Extract the (x, y) coordinate from the center of the cell holding the provided text.  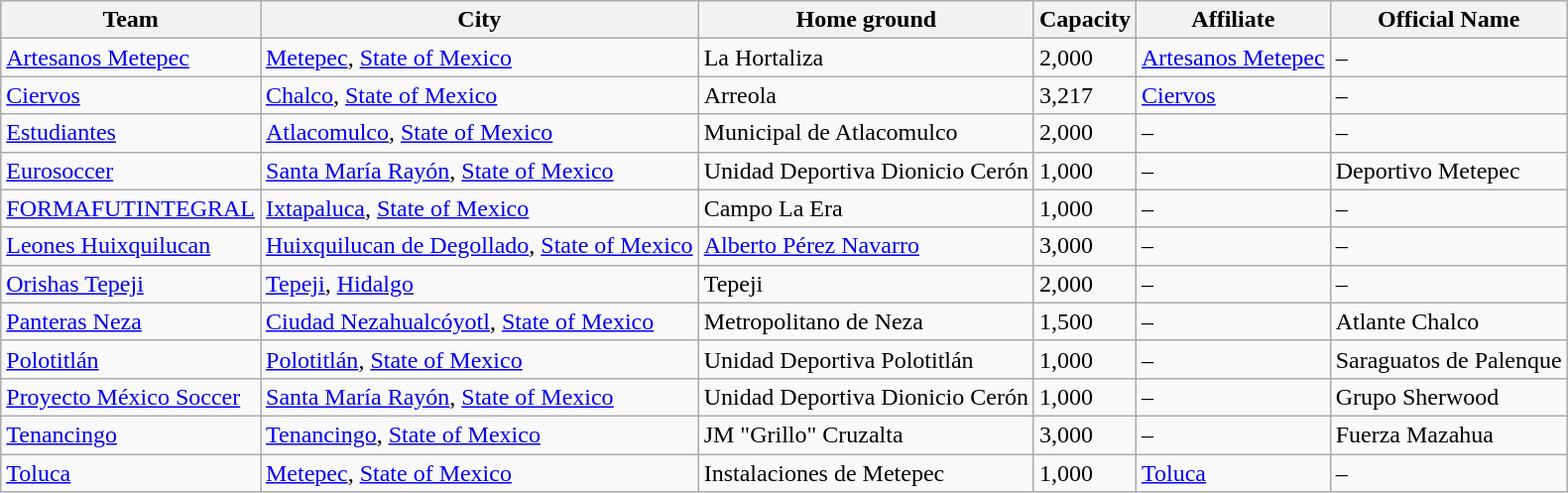
Orishas Tepeji (131, 284)
Official Name (1448, 20)
Capacity (1085, 20)
Huixquilucan de Degollado, State of Mexico (479, 246)
Tepeji, Hidalgo (479, 284)
JM "Grillo" Cruzalta (866, 434)
Atlante Chalco (1448, 321)
Saraguatos de Palenque (1448, 359)
Eurosoccer (131, 171)
Alberto Pérez Navarro (866, 246)
Ixtapaluca, State of Mexico (479, 208)
Ciudad Nezahualcóyotl, State of Mexico (479, 321)
Municipal de Atlacomulco (866, 133)
Unidad Deportiva Polotitlán (866, 359)
Polotitlán, State of Mexico (479, 359)
Campo La Era (866, 208)
Deportivo Metepec (1448, 171)
Instalaciones de Metepec (866, 473)
Fuerza Mazahua (1448, 434)
3,217 (1085, 95)
Panteras Neza (131, 321)
Chalco, State of Mexico (479, 95)
FORMAFUTINTEGRAL (131, 208)
Estudiantes (131, 133)
Proyecto México Soccer (131, 397)
Tenancingo (131, 434)
La Hortaliza (866, 58)
Leones Huixquilucan (131, 246)
Home ground (866, 20)
Affiliate (1234, 20)
Arreola (866, 95)
Tepeji (866, 284)
Polotitlán (131, 359)
Tenancingo, State of Mexico (479, 434)
Grupo Sherwood (1448, 397)
Team (131, 20)
Metropolitano de Neza (866, 321)
Atlacomulco, State of Mexico (479, 133)
1,500 (1085, 321)
City (479, 20)
